Output the [x, y] coordinate of the center of the cell containing the given text.  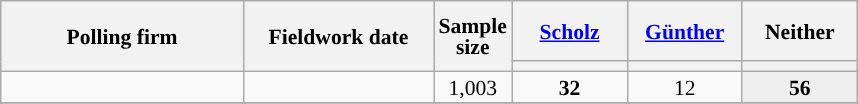
Samplesize [473, 36]
Günther [684, 31]
Fieldwork date [338, 36]
12 [684, 86]
1,003 [473, 86]
Scholz [570, 31]
Polling firm [122, 36]
Neither [800, 31]
32 [570, 86]
56 [800, 86]
